Identify which cell holds the provided text, then report its (X, Y) central coordinate. 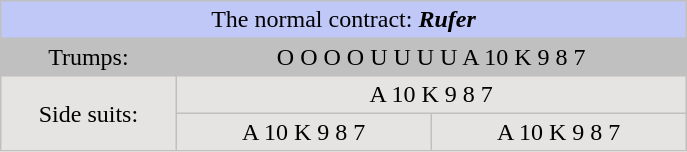
O O O O U U U U A 10 K 9 8 7 (432, 57)
Trumps: (89, 57)
Side suits: (89, 113)
The normal contract: Rufer (344, 20)
